For the text-containing cell, return its midpoint in [x, y] coordinate format. 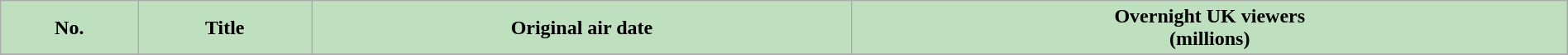
Title [225, 28]
No. [69, 28]
Overnight UK viewers(millions) [1209, 28]
Original air date [582, 28]
